Pinpoint the cell where the given text exists, returning its [X, Y] midpoint coordinate. 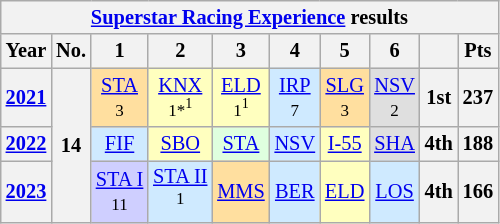
5 [344, 51]
Year [26, 51]
I-55 [344, 143]
Pts [478, 51]
SHA [394, 143]
STA I11 [120, 192]
STA3 [120, 98]
ELD [344, 192]
2022 [26, 143]
STA [240, 143]
STA II1 [180, 192]
6 [394, 51]
ELD11 [240, 98]
2021 [26, 98]
No. [71, 51]
188 [478, 143]
2023 [26, 192]
LOS [394, 192]
SLG3 [344, 98]
MMS [240, 192]
Superstar Racing Experience results [250, 17]
1 [120, 51]
166 [478, 192]
3 [240, 51]
BER [295, 192]
4 [295, 51]
IRP7 [295, 98]
NSV [295, 143]
2 [180, 51]
FIF [120, 143]
237 [478, 98]
1st [439, 98]
KNX1*1 [180, 98]
NSV2 [394, 98]
SBO [180, 143]
14 [71, 146]
